Capture the cell that displays the provided text and extract its [X, Y] central coordinate. 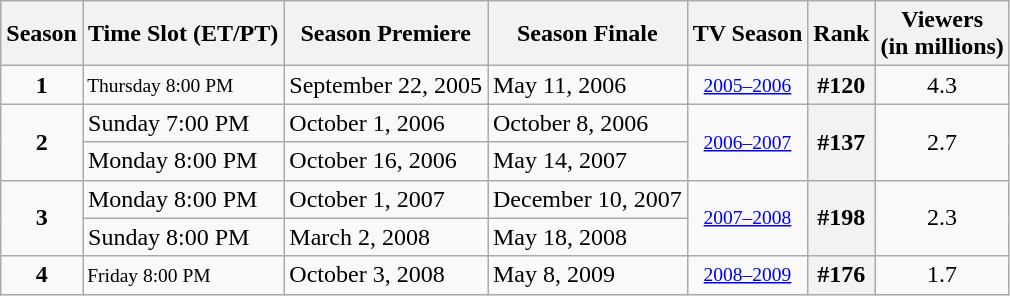
2 [42, 142]
Time Slot (ET/PT) [182, 34]
September 22, 2005 [386, 85]
2.7 [942, 142]
Viewers(in millions) [942, 34]
TV Season [748, 34]
March 2, 2008 [386, 237]
May 8, 2009 [588, 275]
May 11, 2006 [588, 85]
#137 [842, 142]
Season Finale [588, 34]
2005–2006 [748, 85]
October 16, 2006 [386, 161]
2007–2008 [748, 218]
May 18, 2008 [588, 237]
1 [42, 85]
Thursday 8:00 PM [182, 85]
May 14, 2007 [588, 161]
Season [42, 34]
2008–2009 [748, 275]
October 1, 2006 [386, 123]
4.3 [942, 85]
Friday 8:00 PM [182, 275]
4 [42, 275]
Sunday 8:00 PM [182, 237]
Sunday 7:00 PM [182, 123]
December 10, 2007 [588, 199]
#176 [842, 275]
Season Premiere [386, 34]
#198 [842, 218]
2.3 [942, 218]
#120 [842, 85]
October 1, 2007 [386, 199]
Rank [842, 34]
October 3, 2008 [386, 275]
October 8, 2006 [588, 123]
3 [42, 218]
1.7 [942, 275]
2006–2007 [748, 142]
